Search for the cell housing the specified text and yield its [x, y] center coordinate. 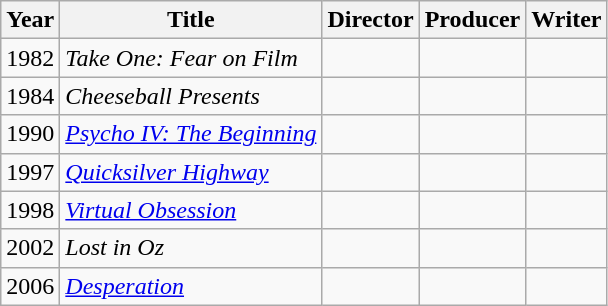
1982 [30, 58]
2002 [30, 248]
1998 [30, 210]
Writer [566, 20]
Quicksilver Highway [191, 172]
Take One: Fear on Film [191, 58]
Psycho IV: The Beginning [191, 134]
Title [191, 20]
1997 [30, 172]
1990 [30, 134]
Virtual Obsession [191, 210]
Year [30, 20]
2006 [30, 286]
1984 [30, 96]
Producer [472, 20]
Lost in Oz [191, 248]
Desperation [191, 286]
Cheeseball Presents [191, 96]
Director [370, 20]
